Output the (X, Y) coordinate of the center of the cell containing the given text.  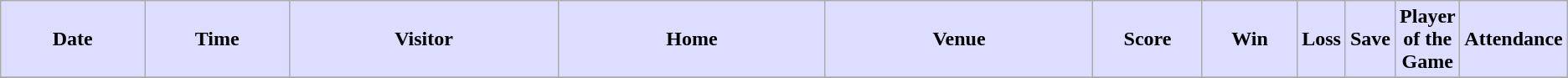
Loss (1322, 39)
Score (1148, 39)
Save (1370, 39)
Venue (958, 39)
Home (692, 39)
Win (1250, 39)
Time (218, 39)
Date (73, 39)
Visitor (424, 39)
Attendance (1514, 39)
Player of the Game (1427, 39)
